From the cell containing the given text, extract its center point as [x, y] coordinate. 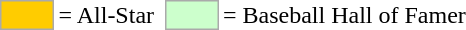
= All-Star [106, 15]
